Detect which cell encompasses the target text, then output its (x, y) center coordinate. 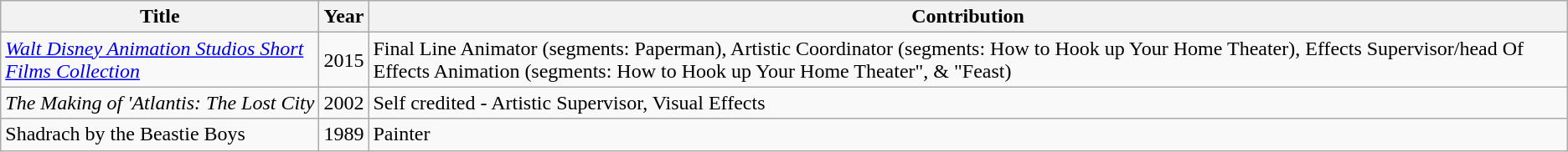
The Making of 'Atlantis: The Lost City (160, 103)
Year (343, 17)
1989 (343, 134)
Contribution (968, 17)
Shadrach by the Beastie Boys (160, 134)
Title (160, 17)
Self credited - Artistic Supervisor, Visual Effects (968, 103)
Painter (968, 134)
2002 (343, 103)
Walt Disney Animation Studios Short Films Collection (160, 60)
2015 (343, 60)
